Output the (x, y) coordinate of the center of the cell containing the given text.  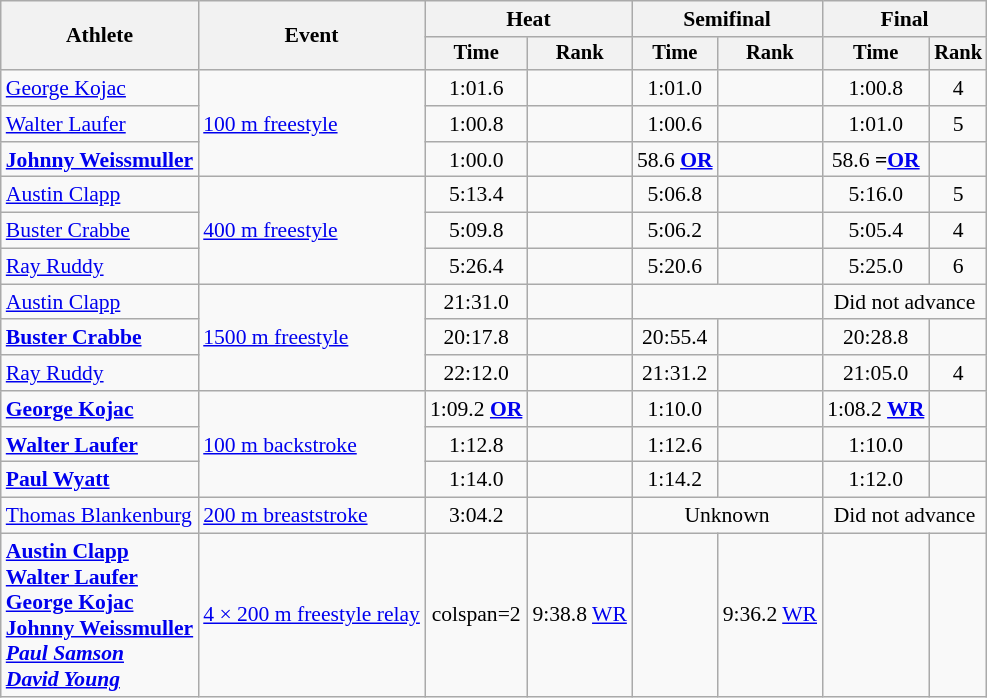
1:12.0 (876, 480)
5:06.2 (675, 231)
5:06.8 (675, 195)
Thomas Blankenburg (100, 516)
Johnny Weissmuller (100, 160)
21:05.0 (876, 373)
5:09.8 (476, 231)
21:31.2 (675, 373)
Austin ClappWalter LauferGeorge KojacJohnny WeissmullerPaul SamsonDavid Young (100, 616)
Unknown (727, 516)
58.6 =OR (876, 160)
400 m freestyle (312, 230)
1500 m freestyle (312, 338)
4 × 200 m freestyle relay (312, 616)
Paul Wyatt (100, 480)
5:25.0 (876, 267)
Heat (528, 19)
colspan=2 (476, 616)
5:26.4 (476, 267)
1:00.6 (675, 124)
200 m breaststroke (312, 516)
5:16.0 (876, 195)
100 m backstroke (312, 444)
3:04.2 (476, 516)
5:20.6 (675, 267)
9:38.8 WR (579, 616)
22:12.0 (476, 373)
20:28.8 (876, 338)
1:01.6 (476, 88)
20:17.8 (476, 338)
6 (958, 267)
5:13.4 (476, 195)
Semifinal (727, 19)
Athlete (100, 36)
58.6 OR (675, 160)
1:14.2 (675, 480)
20:55.4 (675, 338)
1:12.8 (476, 445)
5:05.4 (876, 231)
Final (904, 19)
1:09.2 OR (476, 409)
Event (312, 36)
1:08.2 WR (876, 409)
100 m freestyle (312, 124)
1:00.0 (476, 160)
1:14.0 (476, 480)
21:31.0 (476, 302)
1:12.6 (675, 445)
9:36.2 WR (770, 616)
